From the cell containing the given text, extract its center point as [X, Y] coordinate. 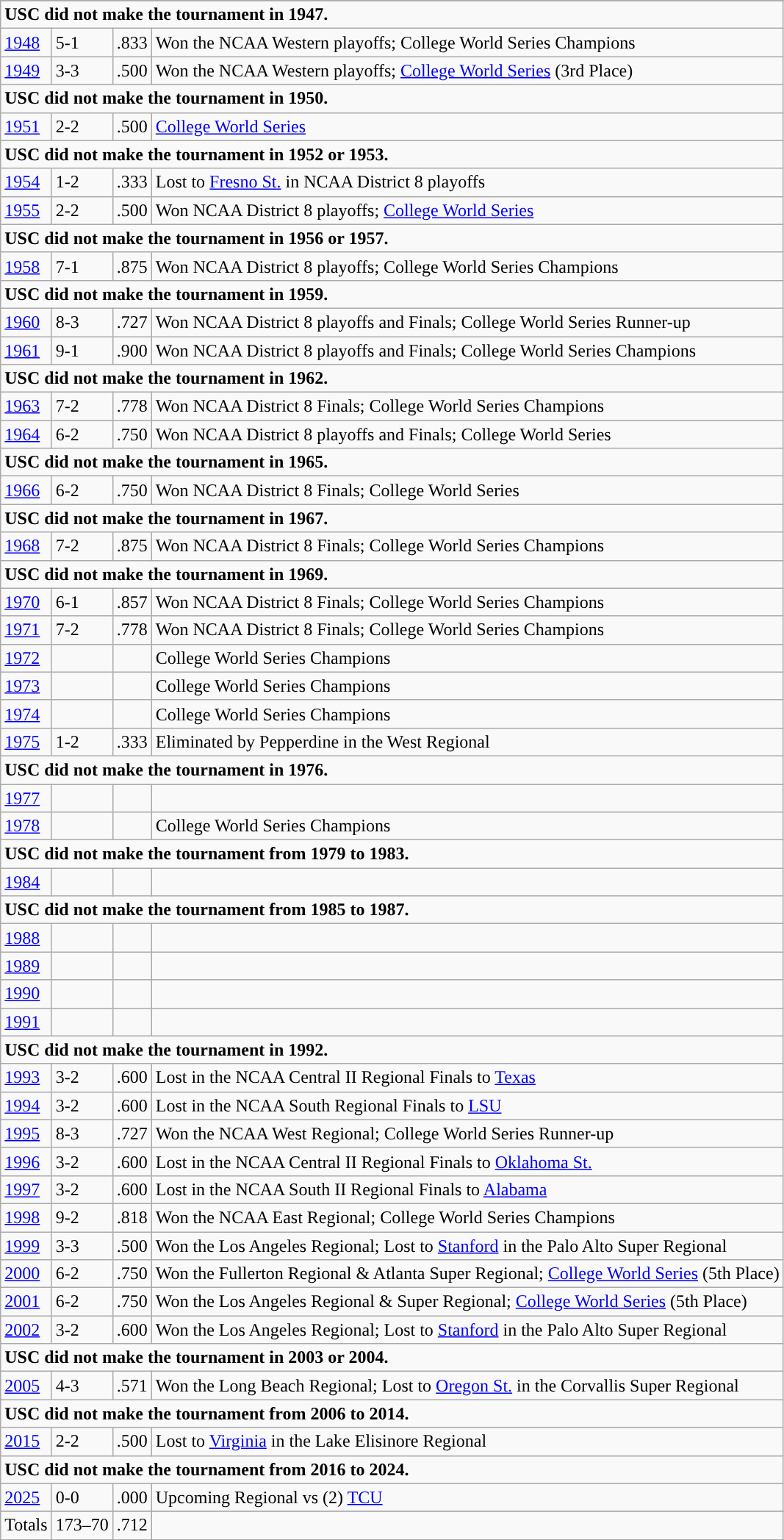
2015 [26, 1441]
9-2 [82, 1217]
Lost in the NCAA Central II Regional Finals to Texas [467, 1078]
2002 [26, 1330]
1989 [26, 966]
.571 [132, 1386]
2025 [26, 1497]
1951 [26, 126]
Won the Los Angeles Regional & Super Regional; College World Series (5th Place) [467, 1302]
4-3 [82, 1386]
USC did not make the tournament in 1947. [392, 15]
1954 [26, 182]
Won NCAA District 8 playoffs; College World Series Champions [467, 266]
USC did not make the tournament from 1985 to 1987. [392, 910]
1994 [26, 1106]
Lost in the NCAA South Regional Finals to LSU [467, 1106]
2000 [26, 1274]
1977 [26, 798]
1998 [26, 1217]
USC did not make the tournament from 1979 to 1983. [392, 854]
USC did not make the tournament in 2003 or 2004. [392, 1358]
1958 [26, 266]
College World Series [467, 126]
.857 [132, 602]
1999 [26, 1246]
Won the Long Beach Regional; Lost to Oregon St. in the Corvallis Super Regional [467, 1386]
USC did not make the tournament in 1952 or 1953. [392, 154]
1955 [26, 210]
Won NCAA District 8 playoffs and Finals; College World Series Champions [467, 351]
0-0 [82, 1497]
1973 [26, 686]
1978 [26, 826]
.712 [132, 1525]
Eliminated by Pepperdine in the West Regional [467, 742]
USC did not make the tournament from 2006 to 2014. [392, 1414]
1963 [26, 407]
1972 [26, 658]
1996 [26, 1161]
1961 [26, 351]
173–70 [82, 1525]
1997 [26, 1189]
Won the NCAA Western playoffs; College World Series Champions [467, 43]
1990 [26, 994]
.818 [132, 1217]
USC did not make the tournament from 2016 to 2024. [392, 1469]
USC did not make the tournament in 1969. [392, 574]
1960 [26, 322]
7-1 [82, 266]
Won the NCAA Western playoffs; College World Series (3rd Place) [467, 71]
Won the NCAA West Regional; College World Series Runner-up [467, 1133]
1988 [26, 938]
.900 [132, 351]
USC did not make the tournament in 1992. [392, 1050]
1991 [26, 1022]
Totals [26, 1525]
1968 [26, 546]
1970 [26, 602]
USC did not make the tournament in 1950. [392, 99]
Won NCAA District 8 playoffs; College World Series [467, 210]
.000 [132, 1497]
Lost to Virginia in the Lake Elisinore Regional [467, 1441]
2001 [26, 1302]
1971 [26, 630]
1975 [26, 742]
9-1 [82, 351]
Won the NCAA East Regional; College World Series Champions [467, 1217]
1995 [26, 1133]
1974 [26, 714]
Won the Fullerton Regional & Atlanta Super Regional; College World Series (5th Place) [467, 1274]
1984 [26, 882]
USC did not make the tournament in 1962. [392, 379]
1993 [26, 1078]
5-1 [82, 43]
Lost in the NCAA South II Regional Finals to Alabama [467, 1189]
1964 [26, 434]
USC did not make the tournament in 1965. [392, 462]
Won NCAA District 8 Finals; College World Series [467, 490]
1949 [26, 71]
2005 [26, 1386]
.833 [132, 43]
USC did not make the tournament in 1959. [392, 294]
USC did not make the tournament in 1967. [392, 518]
USC did not make the tournament in 1976. [392, 770]
1948 [26, 43]
USC did not make the tournament in 1956 or 1957. [392, 238]
Won NCAA District 8 playoffs and Finals; College World Series [467, 434]
Upcoming Regional vs (2) TCU [467, 1497]
1966 [26, 490]
Lost in the NCAA Central II Regional Finals to Oklahoma St. [467, 1161]
6-1 [82, 602]
Won NCAA District 8 playoffs and Finals; College World Series Runner-up [467, 322]
Lost to Fresno St. in NCAA District 8 playoffs [467, 182]
